Provide the [x, y] coordinate of the cell's center where the given text is located.  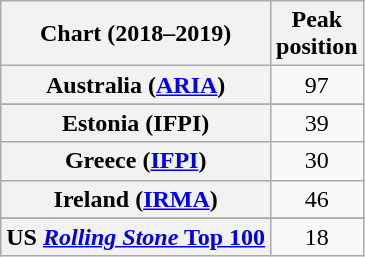
18 [317, 237]
Estonia (IFPI) [136, 123]
30 [317, 161]
Peakposition [317, 34]
Australia (ARIA) [136, 85]
US Rolling Stone Top 100 [136, 237]
39 [317, 123]
Greece (IFPI) [136, 161]
97 [317, 85]
Chart (2018–2019) [136, 34]
Ireland (IRMA) [136, 199]
46 [317, 199]
